Locate the cell with the specified text and output its (x, y) center coordinate. 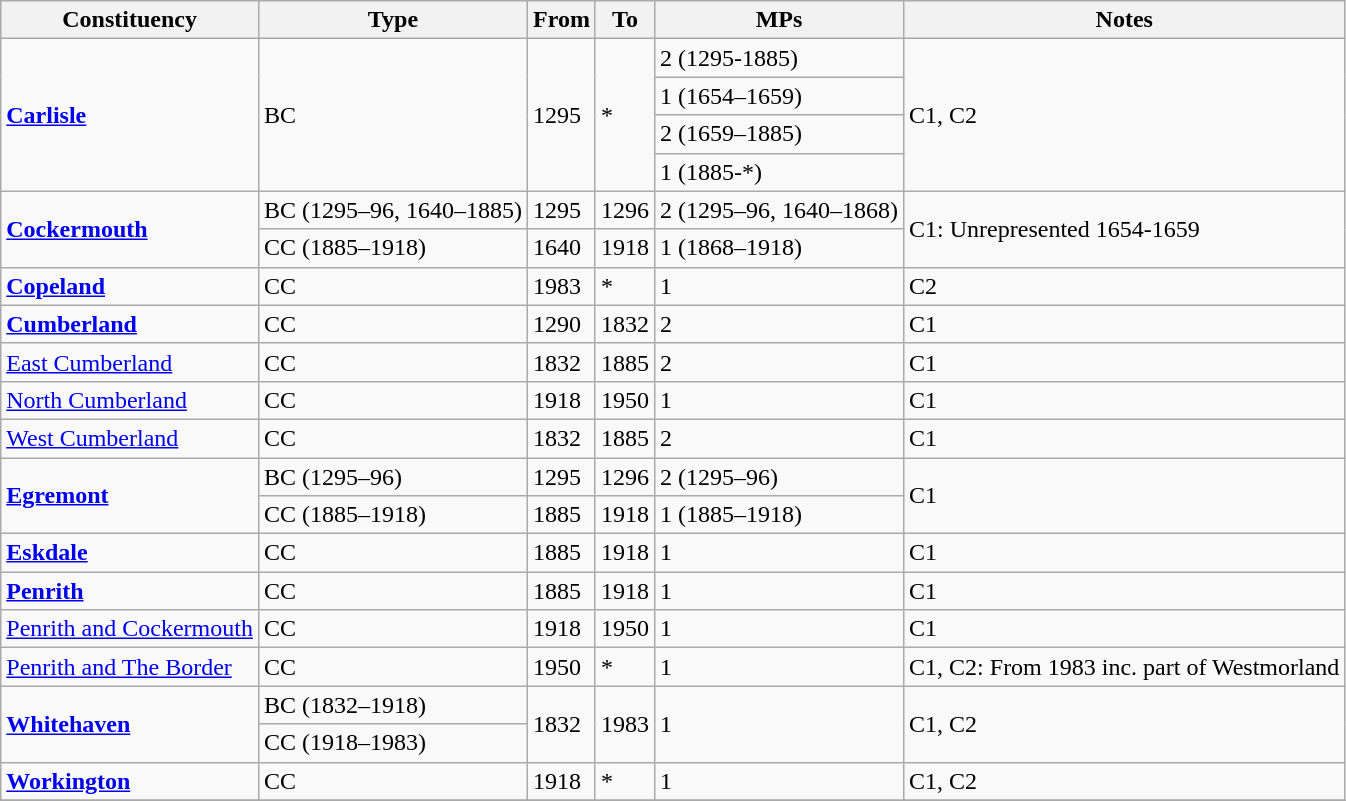
2 (1295–96) (780, 477)
1640 (562, 248)
Cockermouth (130, 229)
West Cumberland (130, 438)
BC (392, 115)
Egremont (130, 496)
1 (1885–1918) (780, 515)
Carlisle (130, 115)
CC (1918–1983) (392, 743)
1290 (562, 324)
Penrith (130, 591)
Constituency (130, 20)
To (624, 20)
BC (1295–96, 1640–1885) (392, 210)
1 (1885-*) (780, 172)
BC (1295–96) (392, 477)
Eskdale (130, 553)
1 (1868–1918) (780, 248)
Workington (130, 781)
From (562, 20)
Penrith and Cockermouth (130, 629)
Copeland (130, 286)
Whitehaven (130, 724)
BC (1832–1918) (392, 705)
North Cumberland (130, 400)
Cumberland (130, 324)
MPs (780, 20)
2 (1659–1885) (780, 134)
2 (1295–96, 1640–1868) (780, 210)
Notes (1124, 20)
East Cumberland (130, 362)
Type (392, 20)
C2 (1124, 286)
1 (1654–1659) (780, 96)
C1, C2: From 1983 inc. part of Westmorland (1124, 667)
Penrith and The Border (130, 667)
C1: Unrepresented 1654-1659 (1124, 229)
2 (1295-1885) (780, 58)
